Find where the given text appears and provide that cell's center as (X, Y) coordinate. 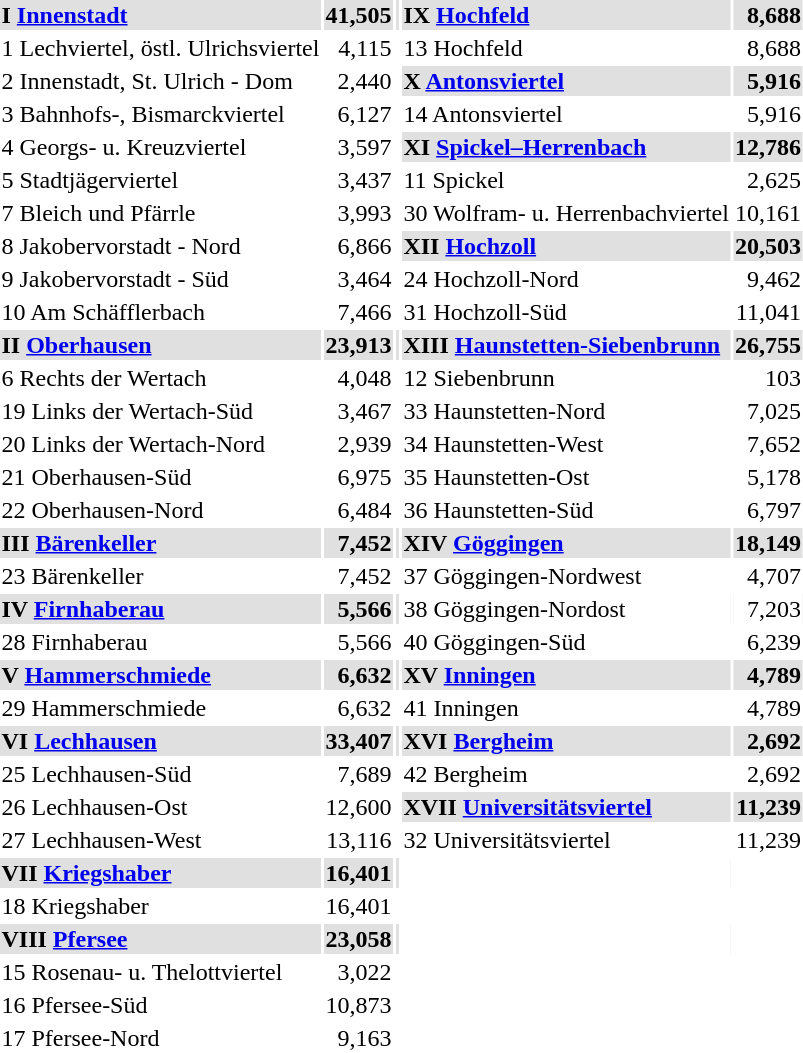
11 Spickel (566, 180)
25 Lechhausen-Süd (160, 774)
3,464 (358, 279)
35 Haunstetten-Ost (566, 477)
6,975 (358, 477)
6,484 (358, 510)
27 Lechhausen-West (160, 840)
12 Siebenbrunn (566, 378)
7 Bleich und Pfärrle (160, 213)
12,786 (768, 147)
20,503 (768, 246)
1 Lechviertel, östl. Ulrichsviertel (160, 48)
IV Firnhaberau (160, 609)
29 Hammerschmiede (160, 708)
41 Inningen (566, 708)
28 Firnhaberau (160, 642)
2 Innenstadt, St. Ulrich - Dom (160, 81)
3,467 (358, 411)
9,163 (358, 1038)
6,797 (768, 510)
21 Oberhausen-Süd (160, 477)
6,866 (358, 246)
20 Links der Wertach-Nord (160, 444)
26 Lechhausen-Ost (160, 807)
22 Oberhausen-Nord (160, 510)
V Hammerschmiede (160, 675)
30 Wolfram- u. Herrenbachviertel (566, 213)
19 Links der Wertach-Süd (160, 411)
40 Göggingen-Süd (566, 642)
XIV Göggingen (566, 543)
7,466 (358, 312)
X Antonsviertel (566, 81)
42 Bergheim (566, 774)
33,407 (358, 741)
10,873 (358, 1005)
23,913 (358, 345)
7,652 (768, 444)
5 Stadtjägerviertel (160, 180)
36 Haunstetten-Süd (566, 510)
VIII Pfersee (160, 939)
3,597 (358, 147)
2,939 (358, 444)
18,149 (768, 543)
III Bärenkeller (160, 543)
4 Georgs- u. Kreuzviertel (160, 147)
6,127 (358, 114)
5,178 (768, 477)
3 Bahnhofs-, Bismarckviertel (160, 114)
14 Antonsviertel (566, 114)
VI Lechhausen (160, 741)
VII Kriegshaber (160, 873)
34 Haunstetten-West (566, 444)
XI Spickel–Herrenbach (566, 147)
41,505 (358, 15)
32 Universitätsviertel (566, 840)
38 Göggingen-Nordost (566, 609)
103 (768, 378)
13 Hochfeld (566, 48)
23 Bärenkeller (160, 576)
26,755 (768, 345)
13,116 (358, 840)
XVII Universitätsviertel (566, 807)
24 Hochzoll-Nord (566, 279)
XII Hochzoll (566, 246)
33 Haunstetten-Nord (566, 411)
XVI Bergheim (566, 741)
6,239 (768, 642)
XV Inningen (566, 675)
23,058 (358, 939)
9 Jakobervorstadt - Süd (160, 279)
31 Hochzoll-Süd (566, 312)
18 Kriegshaber (160, 906)
3,993 (358, 213)
10,161 (768, 213)
I Innenstadt (160, 15)
7,203 (768, 609)
11,041 (768, 312)
9,462 (768, 279)
16 Pfersee-Süd (160, 1005)
IX Hochfeld (566, 15)
6 Rechts der Wertach (160, 378)
3,022 (358, 972)
15 Rosenau- u. Thelottviertel (160, 972)
3,437 (358, 180)
17 Pfersee-Nord (160, 1038)
2,440 (358, 81)
7,689 (358, 774)
37 Göggingen-Nordwest (566, 576)
4,048 (358, 378)
XIII Haunstetten-Siebenbrunn (566, 345)
4,707 (768, 576)
II Oberhausen (160, 345)
8 Jakobervorstadt - Nord (160, 246)
7,025 (768, 411)
10 Am Schäfflerbach (160, 312)
4,115 (358, 48)
12,600 (358, 807)
2,625 (768, 180)
